Locate the cell with the specified text and output its (X, Y) center coordinate. 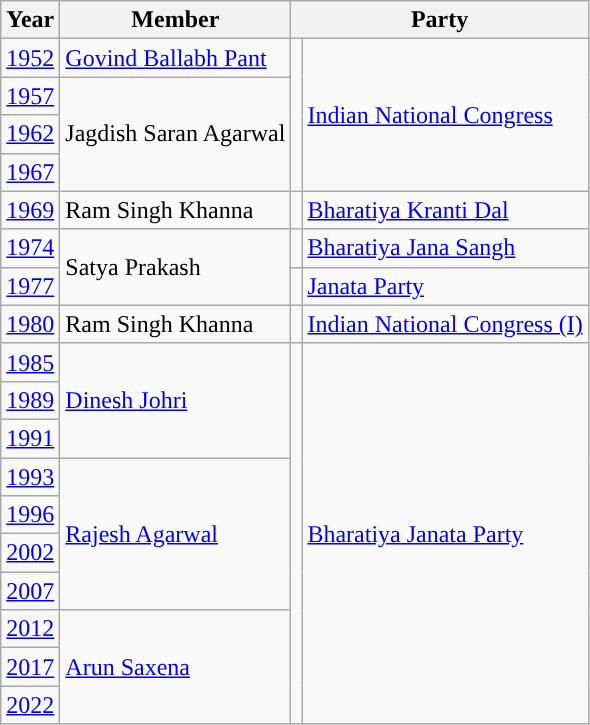
1977 (30, 286)
Year (30, 20)
Indian National Congress (I) (445, 324)
1993 (30, 477)
2002 (30, 553)
Jagdish Saran Agarwal (176, 134)
1980 (30, 324)
Bharatiya Jana Sangh (445, 248)
Satya Prakash (176, 267)
Member (176, 20)
Bharatiya Kranti Dal (445, 210)
Janata Party (445, 286)
1985 (30, 362)
Dinesh Johri (176, 400)
2012 (30, 629)
1967 (30, 172)
1952 (30, 58)
2022 (30, 705)
1989 (30, 400)
Party (440, 20)
Arun Saxena (176, 667)
1996 (30, 515)
1957 (30, 96)
1969 (30, 210)
Bharatiya Janata Party (445, 534)
Indian National Congress (445, 115)
1974 (30, 248)
1991 (30, 438)
Rajesh Agarwal (176, 534)
Govind Ballabh Pant (176, 58)
2017 (30, 667)
1962 (30, 134)
2007 (30, 591)
